Pinpoint the cell where the given text exists, returning its (x, y) midpoint coordinate. 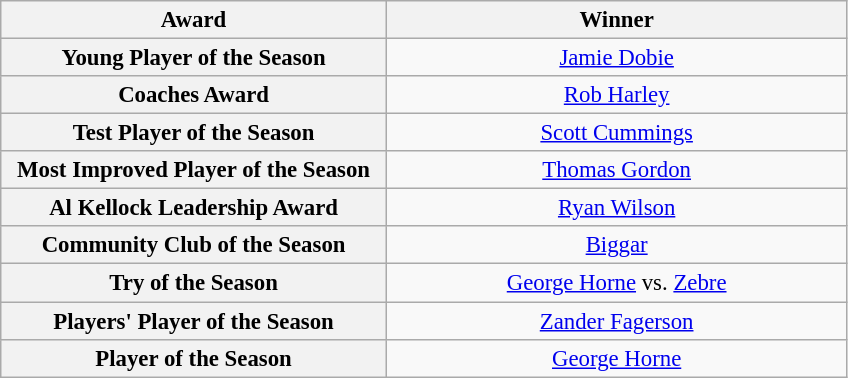
Al Kellock Leadership Award (194, 208)
Player of the Season (194, 358)
George Horne (616, 358)
George Horne vs. Zebre (616, 283)
Ryan Wilson (616, 208)
Thomas Gordon (616, 170)
Try of the Season (194, 283)
Winner (616, 20)
Rob Harley (616, 95)
Players' Player of the Season (194, 321)
Coaches Award (194, 95)
Jamie Dobie (616, 58)
Young Player of the Season (194, 58)
Most Improved Player of the Season (194, 170)
Biggar (616, 245)
Scott Cummings (616, 133)
Community Club of the Season (194, 245)
Award (194, 20)
Zander Fagerson (616, 321)
Test Player of the Season (194, 133)
